Detect which cell encompasses the target text, then output its (X, Y) center coordinate. 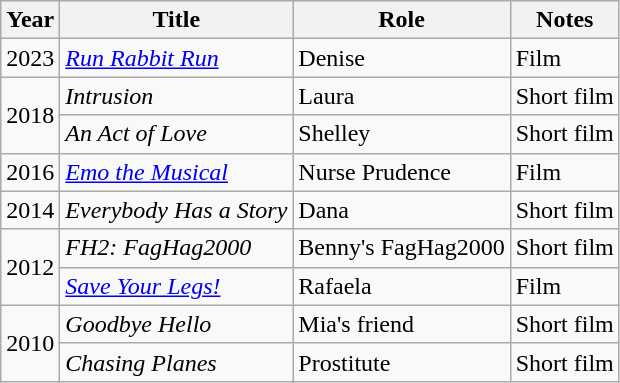
Intrusion (176, 96)
Benny's FagHag2000 (402, 248)
Role (402, 20)
2012 (30, 267)
Goodbye Hello (176, 324)
2023 (30, 58)
Emo the Musical (176, 172)
Denise (402, 58)
Title (176, 20)
Year (30, 20)
2018 (30, 115)
FH2: FagHag2000 (176, 248)
Shelley (402, 134)
2010 (30, 343)
An Act of Love (176, 134)
Mia's friend (402, 324)
Rafaela (402, 286)
Everybody Has a Story (176, 210)
Chasing Planes (176, 362)
Run Rabbit Run (176, 58)
Prostitute (402, 362)
Dana (402, 210)
Nurse Prudence (402, 172)
2014 (30, 210)
Save Your Legs! (176, 286)
Notes (564, 20)
2016 (30, 172)
Laura (402, 96)
